Provide the [X, Y] coordinate of the cell's center where the given text is located.  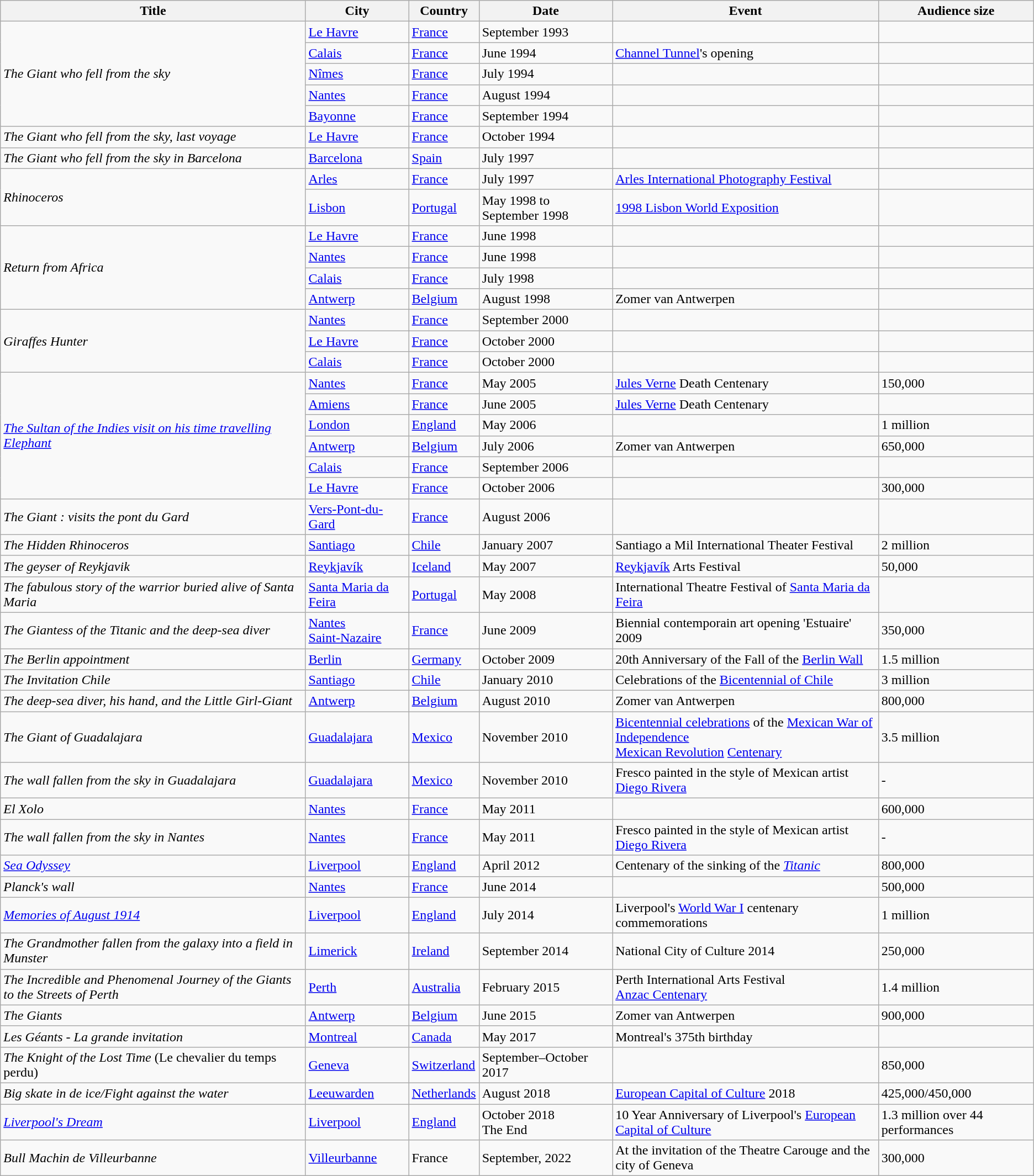
The fabulous story of the warrior buried alive of Santa Maria [153, 594]
150,000 [956, 383]
August 1998 [546, 299]
Bicentennial celebrations of the Mexican War of IndependenceMexican Revolution Centenary [746, 737]
October 2006 [546, 488]
1998 Lisbon World Exposition [746, 208]
Barcelona [357, 158]
August 2006 [546, 517]
Germany [444, 659]
National City of Culture 2014 [746, 951]
July 2014 [546, 915]
900,000 [956, 1015]
Reykjavík [357, 566]
Channel Tunnel's opening [746, 53]
July 2006 [546, 446]
The Knight of the Lost Time (Le chevalier du temps perdu) [153, 1064]
Switzerland [444, 1064]
The Giant of Guadalajara [153, 737]
The Invitation Chile [153, 680]
425,000/450,000 [956, 1093]
Liverpool's World War I centenary commemorations [746, 915]
Les Géants - La grande invitation [153, 1036]
50,000 [956, 566]
3.5 million [956, 737]
Centenary of the sinking of the Titanic [746, 866]
The Giant who fell from the sky in Barcelona [153, 158]
Audience size [956, 11]
The Giant who fell from the sky, last voyage [153, 137]
June 2005 [546, 404]
May 2007 [546, 566]
September, 2022 [546, 1158]
July 1994 [546, 74]
El Xolo [153, 809]
May 1998 to September 1998 [546, 208]
600,000 [956, 809]
May 2006 [546, 425]
August 2018 [546, 1093]
Montreal's 375th birthday [746, 1036]
September 2006 [546, 467]
The wall fallen from the sky in Guadalajara [153, 781]
Santiago a Mil International Theater Festival [746, 545]
January 2007 [546, 545]
April 2012 [546, 866]
September 1994 [546, 116]
Australia [444, 987]
Perth International Arts Festival Anzac Centenary [746, 987]
Date [546, 11]
Geneva [357, 1064]
20th Anniversary of the Fall of the Berlin Wall [746, 659]
Return from Africa [153, 267]
Iceland [444, 566]
The Sultan of the Indies visit on his time travelling Elephant [153, 436]
250,000 [956, 951]
European Capital of Culture 2018 [746, 1093]
September–October 2017 [546, 1064]
Santa Maria da Feira [357, 594]
January 2010 [546, 680]
At the invitation of the Theatre Carouge and the city of Geneva [746, 1158]
The Giant who fell from the sky [153, 74]
Biennial contemporain art opening 'Estuaire' 2009 [746, 631]
October 2009 [546, 659]
Rhinoceros [153, 197]
850,000 [956, 1064]
Memories of August 1914 [153, 915]
September 1993 [546, 32]
10 Year Anniversary of Liverpool's European Capital of Culture [746, 1122]
The Giant : visits the pont du Gard [153, 517]
October 1994 [546, 137]
September 2014 [546, 951]
International Theatre Festival of Santa Maria da Feira [746, 594]
1.3 million over 44 performances [956, 1122]
The Berlin appointment [153, 659]
Bayonne [357, 116]
Liverpool's Dream [153, 1122]
The Grandmother fallen from the galaxy into a field in Munster [153, 951]
Title [153, 11]
Reykjavík Arts Festival [746, 566]
3 million [956, 680]
650,000 [956, 446]
The deep-sea diver, his hand, and the Little Girl-Giant [153, 701]
February 2015 [546, 987]
Spain [444, 158]
Berlin [357, 659]
The Hidden Rhinoceros [153, 545]
The wall fallen from the sky in Nantes [153, 837]
May 2008 [546, 594]
June 1994 [546, 53]
Vers-Pont-du-Gard [357, 517]
Amiens [357, 404]
London [357, 425]
Big skate in de ice/Fight against the water [153, 1093]
Canada [444, 1036]
Leeuwarden [357, 1093]
Montreal [357, 1036]
Arles [357, 179]
2 million [956, 545]
Planck's wall [153, 887]
July 1998 [546, 278]
Arles International Photography Festival [746, 179]
The Giantess of the Titanic and the deep-sea diver [153, 631]
Limerick [357, 951]
May 2017 [546, 1036]
500,000 [956, 887]
350,000 [956, 631]
June 2014 [546, 887]
May 2005 [546, 383]
October 2018The End [546, 1122]
The Giants [153, 1015]
Perth [357, 987]
NantesSaint-Nazaire [357, 631]
Sea Odyssey [153, 866]
The Incredible and Phenomenal Journey of the Giants to the Streets of Perth [153, 987]
Ireland [444, 951]
Villeurbanne [357, 1158]
Country [444, 11]
Nîmes [357, 74]
June 2009 [546, 631]
Bull Machin de Villeurbanne [153, 1158]
August 1994 [546, 95]
1.4 million [956, 987]
September 2000 [546, 320]
Giraffes Hunter [153, 341]
The geyser of Reykjavik [153, 566]
1.5 million [956, 659]
Celebrations of the Bicentennial of Chile [746, 680]
Netherlands [444, 1093]
Event [746, 11]
Lisbon [357, 208]
June 2015 [546, 1015]
City [357, 11]
August 2010 [546, 701]
